Identify which cell holds the provided text, then report its [x, y] central coordinate. 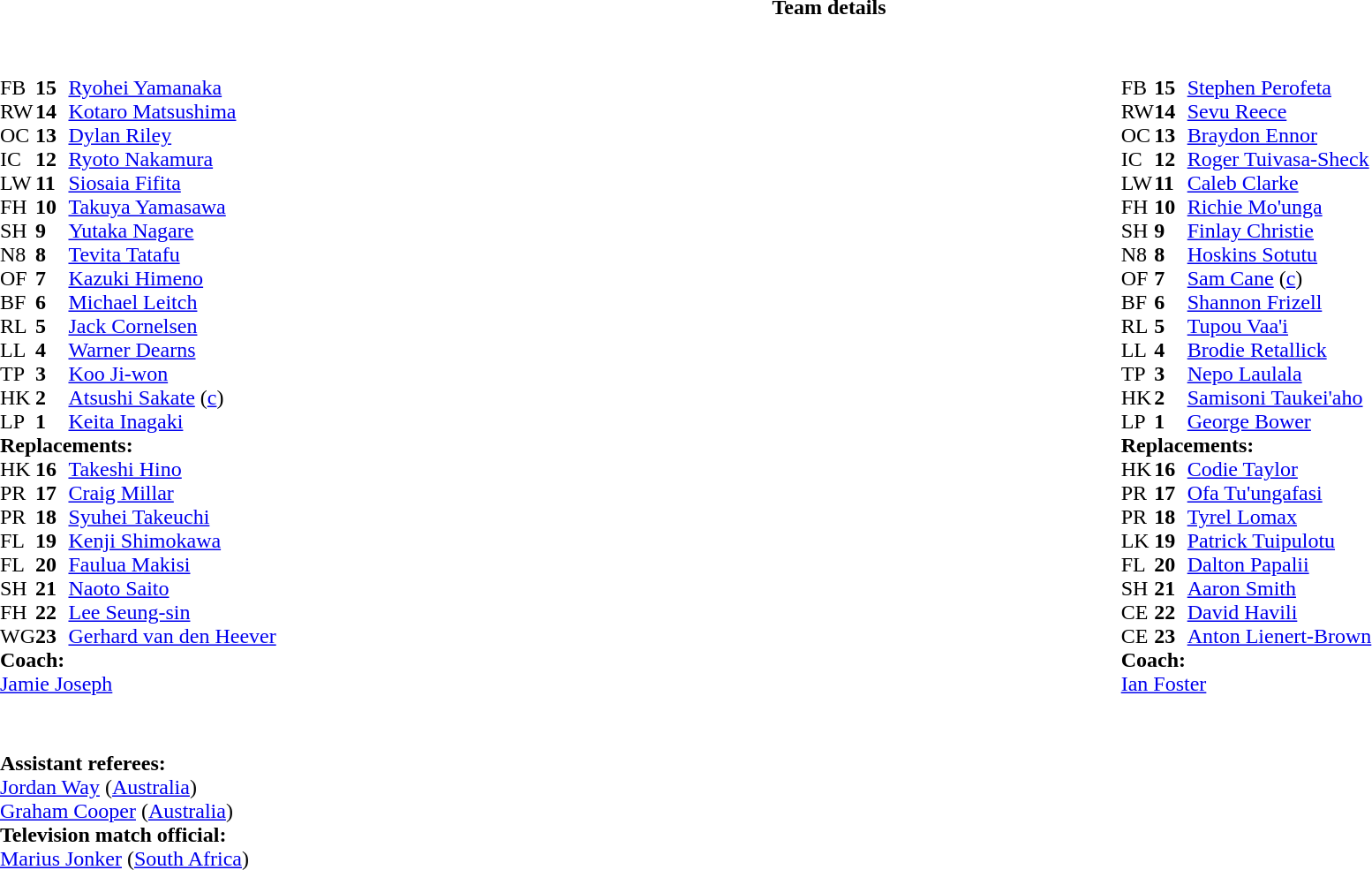
Jamie Joseph [138, 684]
Michael Leitch [171, 302]
LK [1138, 541]
Samisoni Taukei'aho [1280, 397]
Siosaia Fifita [171, 184]
Takeshi Hino [171, 470]
Atsushi Sakate (c) [171, 397]
Aaron Smith [1280, 588]
WG [18, 636]
Ryoto Nakamura [171, 159]
Ofa Tu'ungafasi [1280, 493]
Faulua Makisi [171, 565]
Dalton Papalii [1280, 565]
Caleb Clarke [1280, 184]
Hoskins Sotutu [1280, 254]
Takuya Yamasawa [171, 207]
Jack Cornelsen [171, 327]
Ryohei Yamanaka [171, 88]
Tyrel Lomax [1280, 518]
Ian Foster [1247, 684]
Kenji Shimokawa [171, 541]
David Havili [1280, 613]
Tupou Vaa'i [1280, 327]
Braydon Ennor [1280, 136]
Shannon Frizell [1280, 302]
Stephen Perofeta [1280, 88]
Syuhei Takeuchi [171, 518]
George Bower [1280, 422]
Koo Ji-won [171, 374]
Roger Tuivasa-Sheck [1280, 159]
Keita Inagaki [171, 422]
Patrick Tuipulotu [1280, 541]
Naoto Saito [171, 588]
Lee Seung-sin [171, 613]
Gerhard van den Heever [171, 636]
Warner Dearns [171, 350]
Dylan Riley [171, 136]
Nepo Laulala [1280, 374]
Finlay Christie [1280, 231]
Sam Cane (c) [1280, 279]
Anton Lienert-Brown [1280, 636]
Richie Mo'unga [1280, 207]
Craig Millar [171, 493]
Kazuki Himeno [171, 279]
Brodie Retallick [1280, 350]
Codie Taylor [1280, 470]
Sevu Reece [1280, 111]
Yutaka Nagare [171, 231]
Tevita Tatafu [171, 254]
Kotaro Matsushima [171, 111]
